Detect which cell encompasses the target text, then output its (x, y) center coordinate. 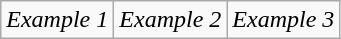
Example 1 (58, 20)
Example 3 (284, 20)
Example 2 (170, 20)
